Find where the given text appears and provide that cell's center as (x, y) coordinate. 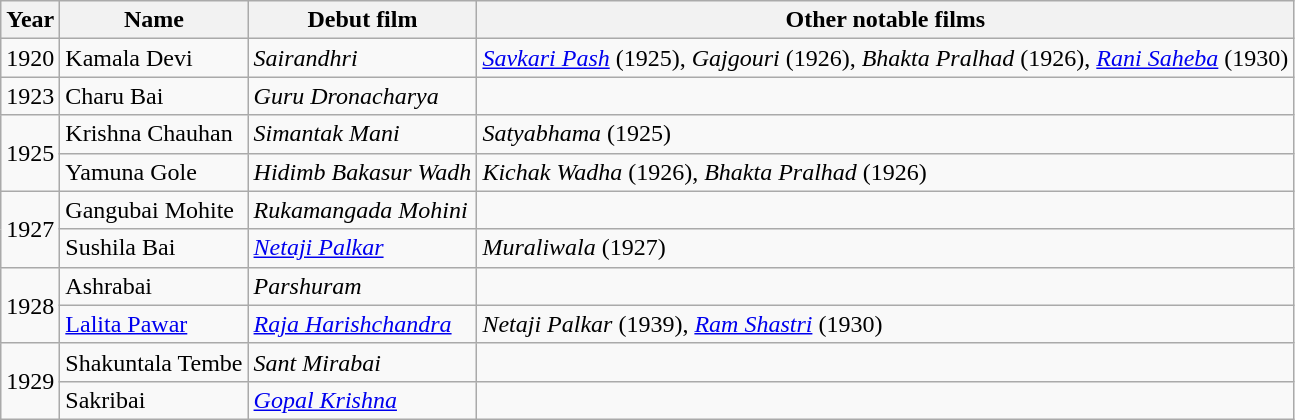
1928 (30, 305)
Rukamangada Mohini (362, 210)
Netaji Palkar (1939), Ram Shastri (1930) (886, 324)
Lalita Pawar (154, 324)
Ashrabai (154, 286)
Other notable films (886, 20)
Muraliwala (1927) (886, 248)
Charu Bai (154, 96)
Name (154, 20)
Kamala Devi (154, 58)
Raja Harishchandra (362, 324)
1920 (30, 58)
1925 (30, 153)
Yamuna Gole (154, 172)
Savkari Pash (1925), Gajgouri (1926), Bhakta Pralhad (1926), Rani Saheba (1930) (886, 58)
Krishna Chauhan (154, 134)
Year (30, 20)
Netaji Palkar (362, 248)
Shakuntala Tembe (154, 362)
Guru Dronacharya (362, 96)
1923 (30, 96)
Satyabhama (1925) (886, 134)
1929 (30, 381)
1927 (30, 229)
Sushila Bai (154, 248)
Gopal Krishna (362, 400)
Simantak Mani (362, 134)
Kichak Wadha (1926), Bhakta Pralhad (1926) (886, 172)
Parshuram (362, 286)
Debut film (362, 20)
Sairandhri (362, 58)
Gangubai Mohite (154, 210)
Sakribai (154, 400)
Sant Mirabai (362, 362)
Hidimb Bakasur Wadh (362, 172)
